Locate the cell with the specified text and output its (x, y) center coordinate. 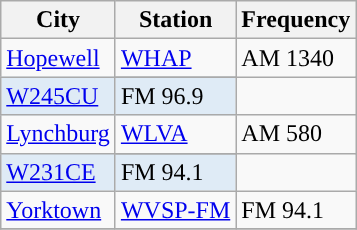
FM 96.9 (175, 96)
WHAP (175, 58)
AM 580 (296, 134)
Yorktown (58, 210)
Lynchburg (58, 134)
W245CU (58, 96)
AM 1340 (296, 58)
W231CE (58, 172)
Frequency (296, 20)
City (58, 20)
Station (175, 20)
WVSP-FM (175, 210)
Hopewell (58, 58)
WLVA (175, 134)
